Scan for the cell matching the given text and deliver its [x, y] coordinate at center. 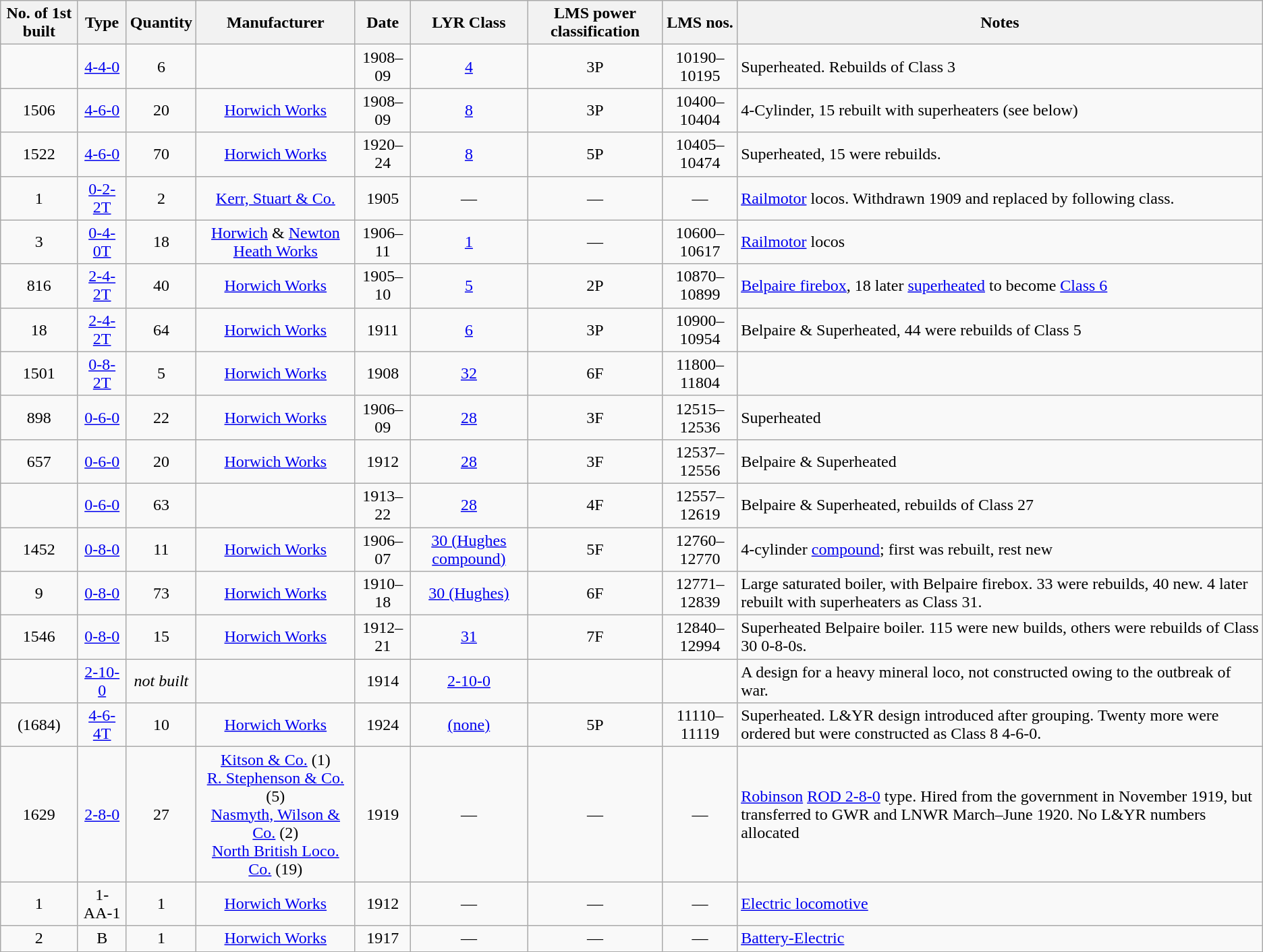
4-6-4T [102, 725]
30 (Hughes) [468, 594]
Belpaire & Superheated, rebuilds of Class 27 [1000, 505]
Date [383, 23]
1506 [39, 111]
1920–24 [383, 154]
1905–10 [383, 286]
1911 [383, 329]
30 (Hughes compound) [468, 549]
2P [595, 286]
11110–11119 [700, 725]
Robinson ROD 2-8-0 type. Hired from the government in November 1919, but transferred to GWR and LNWR March–June 1920. No L&YR numbers allocated [1000, 814]
12760–12770 [700, 549]
Superheated Belpaire boiler. 115 were new builds, others were rebuilds of Class 30 0-8-0s. [1000, 637]
Belpaire & Superheated [1000, 461]
not built [161, 681]
1914 [383, 681]
1546 [39, 637]
12557–12619 [700, 505]
15 [161, 637]
Superheated, 15 were rebuilds. [1000, 154]
(none) [468, 725]
9 [39, 594]
10190–10195 [700, 66]
4F [595, 505]
12537–12556 [700, 461]
(1684) [39, 725]
10870–10899 [700, 286]
1906–07 [383, 549]
64 [161, 329]
5F [595, 549]
1906–11 [383, 242]
Railmotor locos [1000, 242]
1452 [39, 549]
1917 [383, 939]
1910–18 [383, 594]
22 [161, 417]
Kitson & Co. (1)R. Stephenson & Co. (5)Nasmyth, Wilson & Co. (2)North British Loco. Co. (19) [275, 814]
10600–10617 [700, 242]
27 [161, 814]
A design for a heavy mineral loco, not constructed owing to the outbreak of war. [1000, 681]
Manufacturer [275, 23]
0-8-2T [102, 374]
12515–12536 [700, 417]
816 [39, 286]
32 [468, 374]
Large saturated boiler, with Belpaire firebox. 33 were rebuilds, 40 new. 4 later rebuilt with superheaters as Class 31. [1000, 594]
Kerr, Stuart & Co. [275, 198]
LMS nos. [700, 23]
4-Cylinder, 15 rebuilt with superheaters (see below) [1000, 111]
1906–09 [383, 417]
3 [39, 242]
0-4-0T [102, 242]
0-2-2T [102, 198]
73 [161, 594]
12771–12839 [700, 594]
4 [468, 66]
11800–11804 [700, 374]
31 [468, 637]
Superheated. L&YR design introduced after grouping. Twenty more were ordered but were constructed as Class 8 4-6-0. [1000, 725]
Battery-Electric [1000, 939]
10900–10954 [700, 329]
10 [161, 725]
LMS power classification [595, 23]
Type [102, 23]
12840–12994 [700, 637]
Notes [1000, 23]
Electric locomotive [1000, 904]
1629 [39, 814]
No. of 1st built [39, 23]
B [102, 939]
Horwich & Newton Heath Works [275, 242]
2-8-0 [102, 814]
Quantity [161, 23]
70 [161, 154]
Railmotor locos. Withdrawn 1909 and replaced by following class. [1000, 198]
1912–21 [383, 637]
1522 [39, 154]
4-4-0 [102, 66]
898 [39, 417]
10400–10404 [700, 111]
1924 [383, 725]
1919 [383, 814]
Belpaire & Superheated, 44 were rebuilds of Class 5 [1000, 329]
Superheated [1000, 417]
1501 [39, 374]
1908 [383, 374]
Superheated. Rebuilds of Class 3 [1000, 66]
1-AA-1 [102, 904]
1913–22 [383, 505]
657 [39, 461]
4-cylinder compound; first was rebuilt, rest new [1000, 549]
63 [161, 505]
7F [595, 637]
LYR Class [468, 23]
40 [161, 286]
11 [161, 549]
1905 [383, 198]
Belpaire firebox, 18 later superheated to become Class 6 [1000, 286]
10405–10474 [700, 154]
